Output the [x, y] coordinate of the center of the cell containing the given text.  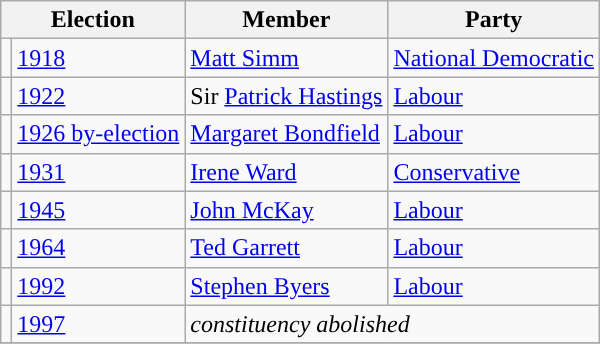
Sir Patrick Hastings [286, 96]
Matt Simm [286, 58]
Party [494, 20]
Stephen Byers [286, 286]
1922 [98, 96]
1964 [98, 248]
John McKay [286, 210]
1918 [98, 58]
1931 [98, 172]
Irene Ward [286, 172]
1992 [98, 286]
Election [93, 20]
National Democratic [494, 58]
Conservative [494, 172]
Member [286, 20]
Margaret Bondfield [286, 134]
1926 by-election [98, 134]
constituency abolished [392, 324]
1945 [98, 210]
1997 [98, 324]
Ted Garrett [286, 248]
